Detect which cell encompasses the target text, then output its (x, y) center coordinate. 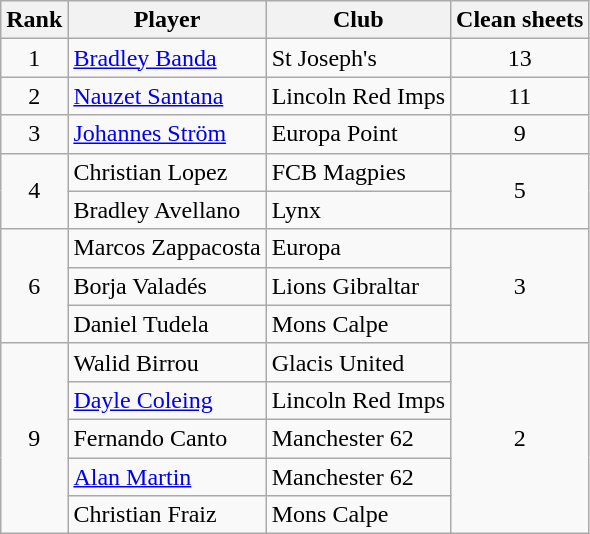
11 (520, 96)
Fernando Canto (167, 438)
Lynx (358, 210)
5 (520, 191)
St Joseph's (358, 58)
Walid Birrou (167, 362)
Johannes Ström (167, 134)
6 (34, 286)
Player (167, 20)
Borja Valadés (167, 286)
1 (34, 58)
Clean sheets (520, 20)
Alan Martin (167, 477)
Europa Point (358, 134)
Bradley Avellano (167, 210)
FCB Magpies (358, 172)
Bradley Banda (167, 58)
Lions Gibraltar (358, 286)
Rank (34, 20)
Europa (358, 248)
Daniel Tudela (167, 324)
Glacis United (358, 362)
Nauzet Santana (167, 96)
13 (520, 58)
Christian Fraiz (167, 515)
Christian Lopez (167, 172)
Dayle Coleing (167, 400)
4 (34, 191)
Marcos Zappacosta (167, 248)
Club (358, 20)
